From the cell containing the given text, extract its center point as [x, y] coordinate. 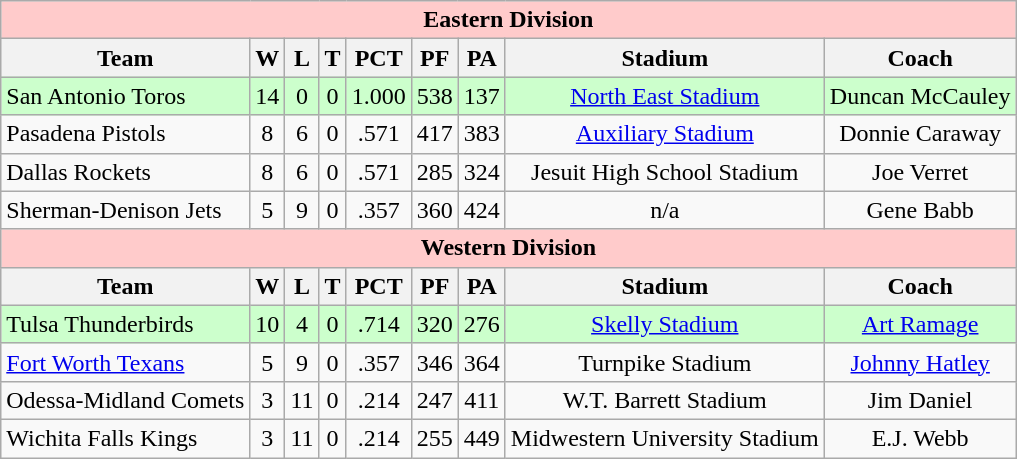
538 [434, 96]
Joe Verret [920, 172]
San Antonio Toros [126, 96]
324 [482, 172]
276 [482, 324]
North East Stadium [664, 96]
Skelly Stadium [664, 324]
Jim Daniel [920, 400]
Western Division [508, 248]
Odessa-Midland Comets [126, 400]
Donnie Caraway [920, 134]
10 [268, 324]
Fort Worth Texans [126, 362]
255 [434, 438]
Wichita Falls Kings [126, 438]
360 [434, 210]
Duncan McCauley [920, 96]
4 [302, 324]
320 [434, 324]
Dallas Rockets [126, 172]
Art Ramage [920, 324]
364 [482, 362]
449 [482, 438]
Turnpike Stadium [664, 362]
Pasadena Pistols [126, 134]
247 [434, 400]
417 [434, 134]
424 [482, 210]
346 [434, 362]
411 [482, 400]
E.J. Webb [920, 438]
383 [482, 134]
Tulsa Thunderbirds [126, 324]
137 [482, 96]
14 [268, 96]
n/a [664, 210]
.714 [378, 324]
Auxiliary Stadium [664, 134]
Sherman-Denison Jets [126, 210]
Midwestern University Stadium [664, 438]
285 [434, 172]
Jesuit High School Stadium [664, 172]
Gene Babb [920, 210]
W.T. Barrett Stadium [664, 400]
Eastern Division [508, 20]
Johnny Hatley [920, 362]
1.000 [378, 96]
